Scan for the cell matching the given text and deliver its (x, y) coordinate at center. 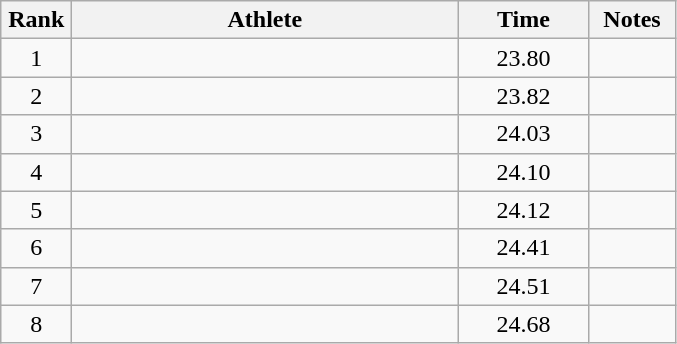
24.41 (524, 248)
24.03 (524, 134)
23.82 (524, 96)
6 (36, 248)
24.10 (524, 172)
24.68 (524, 324)
24.51 (524, 286)
1 (36, 58)
5 (36, 210)
4 (36, 172)
Rank (36, 20)
7 (36, 286)
24.12 (524, 210)
2 (36, 96)
Notes (632, 20)
23.80 (524, 58)
8 (36, 324)
Time (524, 20)
3 (36, 134)
Athlete (265, 20)
